Return (x, y) of the center of cell containing provided text 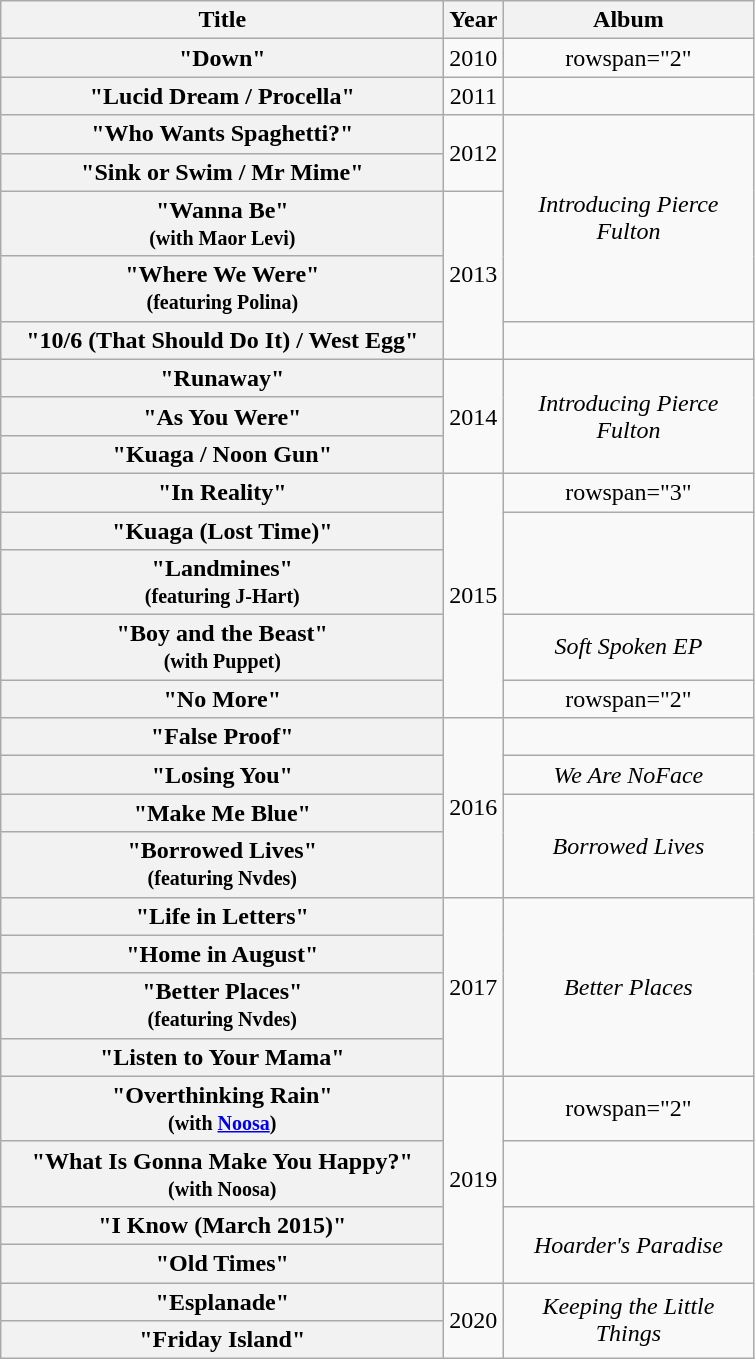
"As You Were" (222, 416)
Better Places (628, 986)
2016 (474, 808)
"I Know (March 2015)" (222, 1225)
2020 (474, 1320)
2012 (474, 153)
Title (222, 20)
Year (474, 20)
"10/6 (That Should Do It) / West Egg" (222, 340)
"Life in Letters" (222, 916)
Borrowed Lives (628, 846)
"No More" (222, 699)
"Runaway" (222, 378)
"Lucid Dream / Procella" (222, 96)
"Friday Island" (222, 1340)
"Home in August" (222, 954)
"Kuaga (Lost Time)" (222, 531)
"What Is Gonna Make You Happy?" (with Noosa) (222, 1174)
"Wanna Be" (with Maor Levi) (222, 224)
"Esplanade" (222, 1301)
"Borrowed Lives" (featuring Nvdes) (222, 864)
Keeping the Little Things (628, 1320)
"Better Places" (featuring Nvdes) (222, 1006)
"Make Me Blue" (222, 813)
"Losing You" (222, 775)
"In Reality" (222, 492)
Hoarder's Paradise (628, 1244)
2010 (474, 58)
"Landmines" (featuring J-Hart) (222, 582)
"Kuaga / Noon Gun" (222, 454)
"Sink or Swim / Mr Mime" (222, 172)
"Boy and the Beast" (with Puppet) (222, 648)
rowspan="3" (628, 492)
"Overthinking Rain" (with Noosa) (222, 1108)
2017 (474, 986)
"Where We Were" (featuring Polina) (222, 288)
2014 (474, 416)
"Old Times" (222, 1263)
Soft Spoken EP (628, 648)
Album (628, 20)
"Who Wants Spaghetti?" (222, 134)
"Listen to Your Mama" (222, 1057)
2013 (474, 275)
2011 (474, 96)
We Are NoFace (628, 775)
2019 (474, 1179)
"Down" (222, 58)
2015 (474, 595)
"False Proof" (222, 737)
